Provide the [X, Y] coordinate of the cell's center where the given text is located.  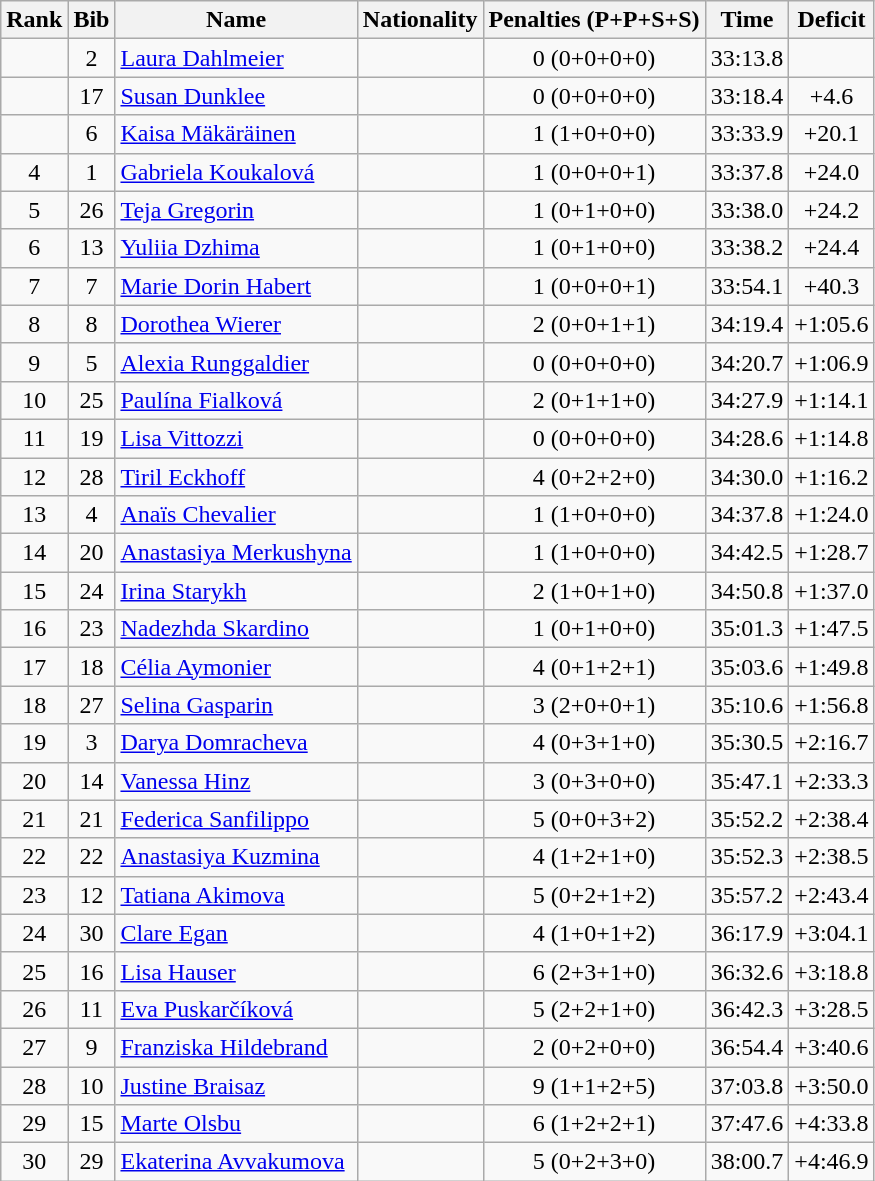
34:28.6 [747, 438]
Ekaterina Avvakumova [236, 1162]
Paulína Fialková [236, 400]
35:10.6 [747, 705]
Nationality [420, 20]
Anastasiya Merkushyna [236, 553]
+24.0 [832, 172]
Justine Braisaz [236, 1085]
2 [92, 58]
+2:38.5 [832, 857]
+1:06.9 [832, 362]
34:19.4 [747, 324]
5 (2+2+1+0) [594, 1009]
Name [236, 20]
33:18.4 [747, 96]
34:42.5 [747, 553]
1 [92, 172]
5 (0+0+3+2) [594, 819]
+24.2 [832, 210]
35:57.2 [747, 895]
Bib [92, 20]
+1:37.0 [832, 591]
4 (1+0+1+2) [594, 933]
2 (1+0+1+0) [594, 591]
Célia Aymonier [236, 667]
Darya Domracheva [236, 743]
Lisa Vittozzi [236, 438]
35:47.1 [747, 781]
34:27.9 [747, 400]
4 (0+1+2+1) [594, 667]
2 (0+2+0+0) [594, 1047]
Franziska Hildebrand [236, 1047]
+1:14.1 [832, 400]
Nadezhda Skardino [236, 629]
Time [747, 20]
38:00.7 [747, 1162]
+40.3 [832, 286]
6 (1+2+2+1) [594, 1124]
+2:33.3 [832, 781]
33:38.2 [747, 248]
+1:16.2 [832, 477]
Anastasiya Kuzmina [236, 857]
Irina Starykh [236, 591]
35:30.5 [747, 743]
Anaïs Chevalier [236, 515]
Selina Gasparin [236, 705]
+3:28.5 [832, 1009]
+1:49.8 [832, 667]
Deficit [832, 20]
3 (2+0+0+1) [594, 705]
+3:40.6 [832, 1047]
2 (0+1+1+0) [594, 400]
36:32.6 [747, 971]
+1:14.8 [832, 438]
34:30.0 [747, 477]
35:52.3 [747, 857]
+3:50.0 [832, 1085]
+4.6 [832, 96]
+1:05.6 [832, 324]
5 (0+2+3+0) [594, 1162]
2 (0+0+1+1) [594, 324]
Lisa Hauser [236, 971]
36:17.9 [747, 933]
Laura Dahlmeier [236, 58]
33:37.8 [747, 172]
34:20.7 [747, 362]
Alexia Runggaldier [236, 362]
+1:28.7 [832, 553]
+2:38.4 [832, 819]
4 (0+3+1+0) [594, 743]
33:13.8 [747, 58]
Eva Puskarčíková [236, 1009]
+4:33.8 [832, 1124]
36:54.4 [747, 1047]
9 (1+1+2+5) [594, 1085]
35:52.2 [747, 819]
+2:43.4 [832, 895]
6 (2+3+1+0) [594, 971]
33:38.0 [747, 210]
34:50.8 [747, 591]
4 (1+2+1+0) [594, 857]
+2:16.7 [832, 743]
34:37.8 [747, 515]
Teja Gregorin [236, 210]
Clare Egan [236, 933]
3 (0+3+0+0) [594, 781]
Rank [34, 20]
5 (0+2+1+2) [594, 895]
Tiril Eckhoff [236, 477]
+1:47.5 [832, 629]
Kaisa Mäkäräinen [236, 134]
+3:18.8 [832, 971]
33:54.1 [747, 286]
4 (0+2+2+0) [594, 477]
33:33.9 [747, 134]
35:03.6 [747, 667]
37:47.6 [747, 1124]
36:42.3 [747, 1009]
Dorothea Wierer [236, 324]
Federica Sanfilippo [236, 819]
3 [92, 743]
Marte Olsbu [236, 1124]
Susan Dunklee [236, 96]
Gabriela Koukalová [236, 172]
Yuliia Dzhima [236, 248]
37:03.8 [747, 1085]
+1:56.8 [832, 705]
Tatiana Akimova [236, 895]
35:01.3 [747, 629]
+20.1 [832, 134]
+4:46.9 [832, 1162]
+1:24.0 [832, 515]
+3:04.1 [832, 933]
Vanessa Hinz [236, 781]
Penalties (P+P+S+S) [594, 20]
Marie Dorin Habert [236, 286]
+24.4 [832, 248]
